Detect which cell encompasses the target text, then output its (x, y) center coordinate. 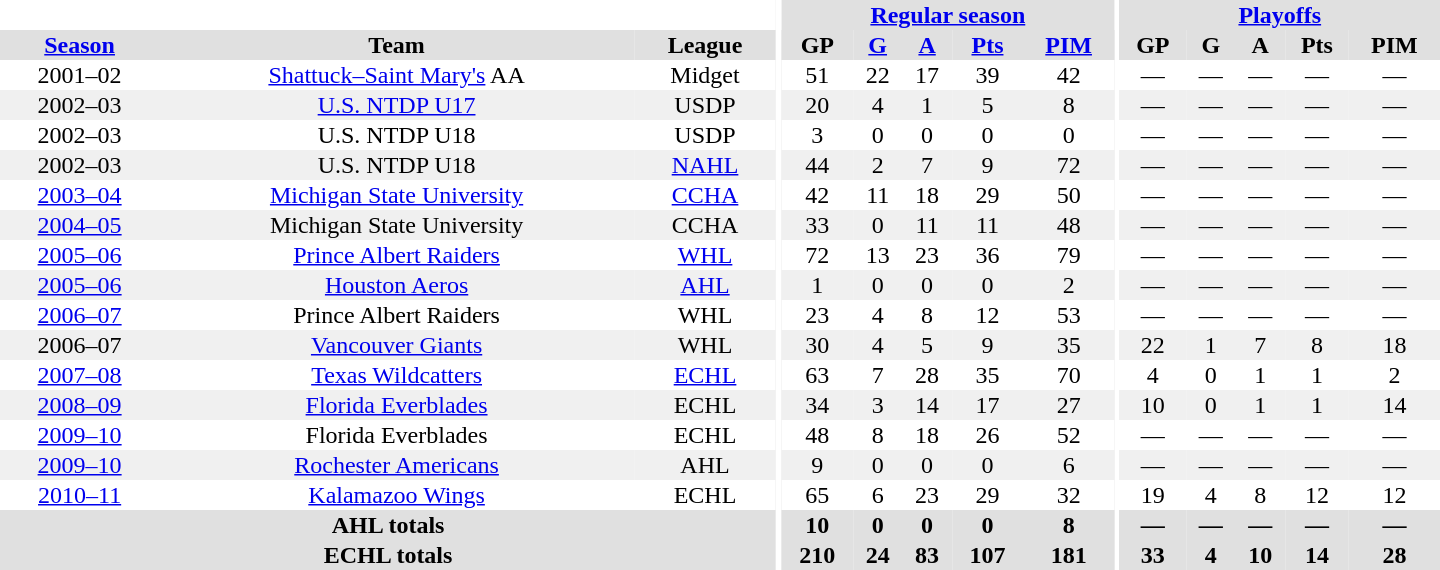
2008–09 (80, 405)
20 (818, 105)
181 (1068, 555)
27 (1068, 405)
League (705, 45)
51 (818, 75)
39 (988, 75)
50 (1068, 195)
19 (1153, 495)
2001–02 (80, 75)
13 (878, 255)
Shattuck–Saint Mary's AA (396, 75)
Houston Aeros (396, 285)
65 (818, 495)
Vancouver Giants (396, 345)
53 (1068, 315)
34 (818, 405)
2003–04 (80, 195)
Regular season (948, 15)
30 (818, 345)
36 (988, 255)
U.S. NTDP U17 (396, 105)
NAHL (705, 165)
44 (818, 165)
2010–11 (80, 495)
52 (1068, 435)
107 (988, 555)
26 (988, 435)
24 (878, 555)
2007–08 (80, 375)
32 (1068, 495)
210 (818, 555)
Kalamazoo Wings (396, 495)
Texas Wildcatters (396, 375)
83 (926, 555)
Rochester Americans (396, 465)
AHL totals (388, 525)
2004–05 (80, 225)
ECHL totals (388, 555)
Playoffs (1280, 15)
63 (818, 375)
Midget (705, 75)
79 (1068, 255)
Season (80, 45)
70 (1068, 375)
Team (396, 45)
